Find where the given text appears and provide that cell's center as (X, Y) coordinate. 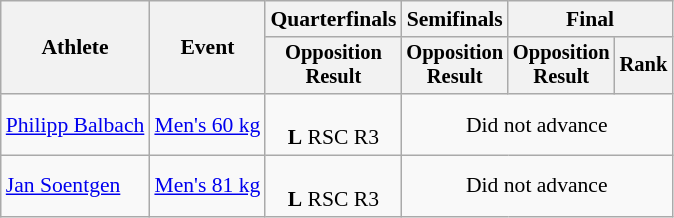
Final (590, 19)
Philipp Balbach (76, 124)
Event (207, 48)
Jan Soentgen (76, 186)
Rank (644, 66)
Men's 81 kg (207, 186)
Semifinals (454, 19)
Athlete (76, 48)
Men's 60 kg (207, 124)
Quarterfinals (333, 19)
